Return the [X, Y] coordinate for the center point of the cell that contains the specified text.  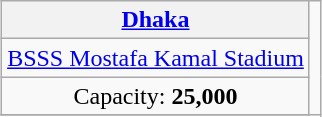
Dhaka [156, 20]
Capacity: 25,000 [156, 96]
BSSS Mostafa Kamal Stadium [156, 58]
